Extract the [X, Y] coordinate from the center of the cell holding the provided text.  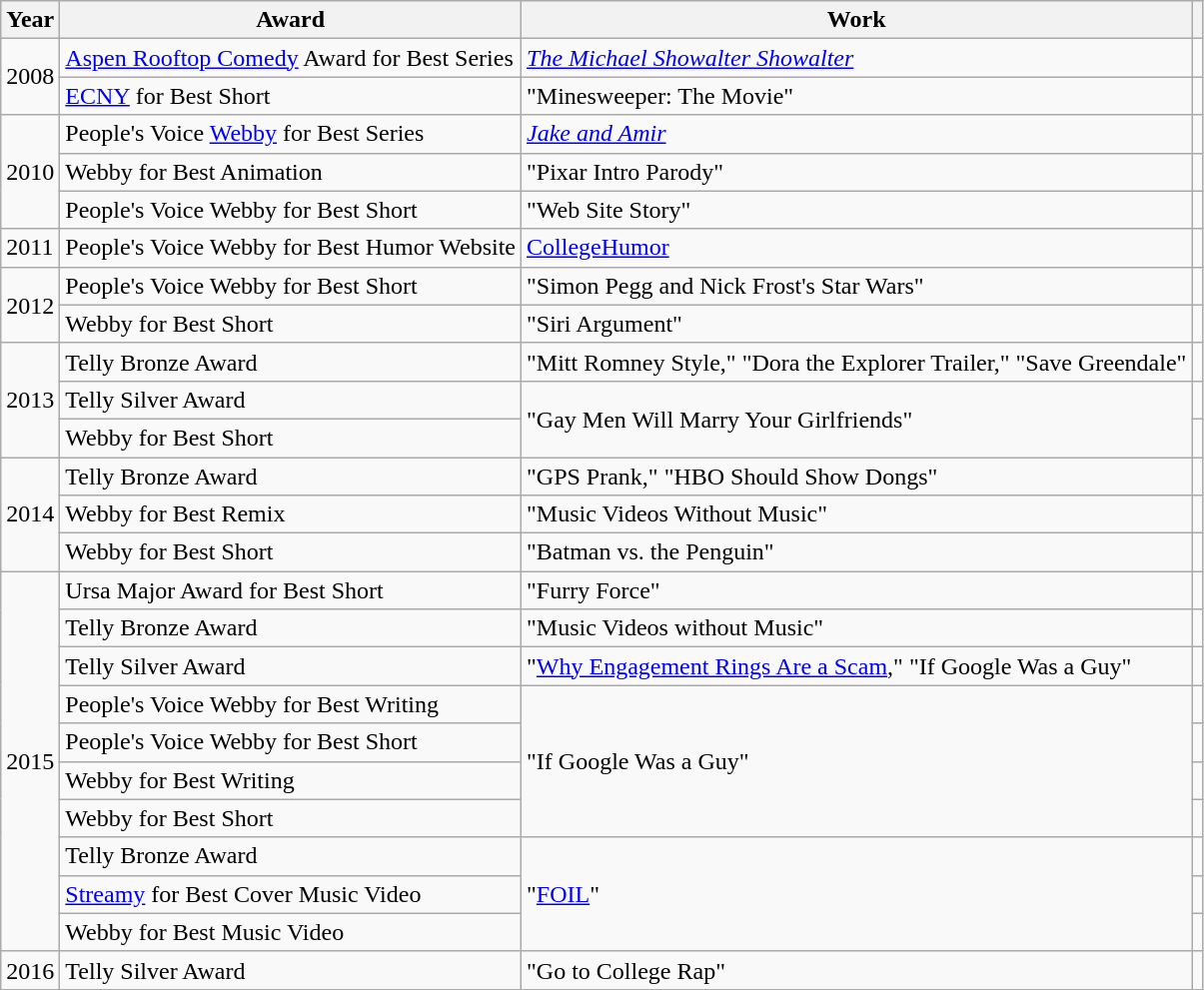
"Music Videos Without Music" [857, 514]
"Music Videos without Music" [857, 628]
Jake and Amir [857, 134]
People's Voice Webby for Best Humor Website [291, 248]
Webby for Best Remix [291, 514]
"Furry Force" [857, 590]
Webby for Best Writing [291, 780]
2010 [30, 172]
2015 [30, 761]
Webby for Best Animation [291, 172]
"Gay Men Will Marry Your Girlfriends" [857, 419]
"If Google Was a Guy" [857, 761]
People's Voice Webby for Best Series [291, 134]
Award [291, 20]
"Minesweeper: The Movie" [857, 96]
"FOIL" [857, 894]
"Siri Argument" [857, 324]
2014 [30, 514]
2013 [30, 400]
CollegeHumor [857, 248]
"Go to College Rap" [857, 970]
"Mitt Romney Style," "Dora the Explorer Trailer," "Save Greendale" [857, 362]
"Simon Pegg and Nick Frost's Star Wars" [857, 286]
Aspen Rooftop Comedy Award for Best Series [291, 58]
Webby for Best Music Video [291, 932]
2011 [30, 248]
Work [857, 20]
Streamy for Best Cover Music Video [291, 894]
"GPS Prank," "HBO Should Show Dongs" [857, 477]
"Batman vs. the Penguin" [857, 552]
2012 [30, 305]
People's Voice Webby for Best Writing [291, 704]
2008 [30, 77]
Year [30, 20]
"Web Site Story" [857, 210]
Ursa Major Award for Best Short [291, 590]
ECNY for Best Short [291, 96]
"Pixar Intro Parody" [857, 172]
"Why Engagement Rings Are a Scam," "If Google Was a Guy" [857, 666]
The Michael Showalter Showalter [857, 58]
2016 [30, 970]
